Locate the cell with the specified text and output its [X, Y] center coordinate. 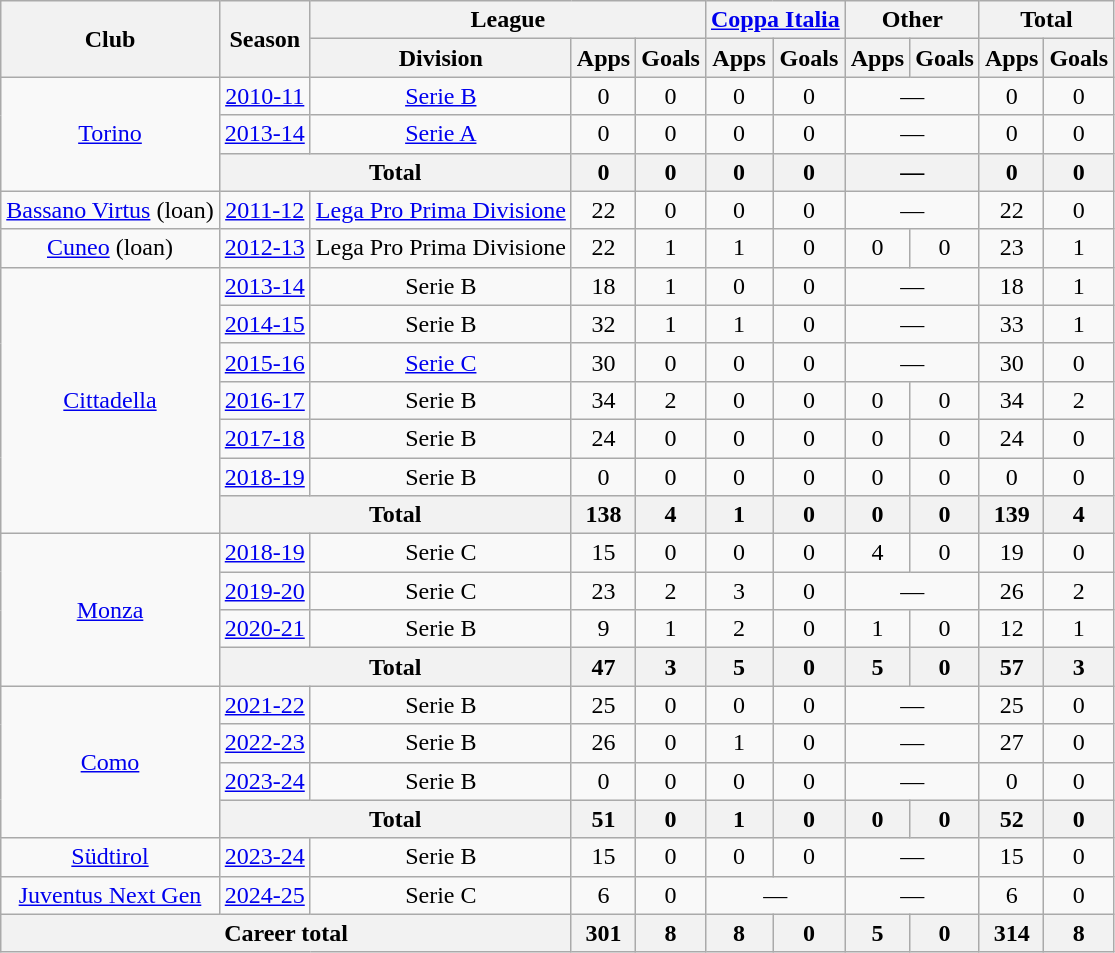
2019-20 [264, 591]
301 [603, 933]
19 [1011, 553]
2016-17 [264, 400]
12 [1011, 629]
Season [264, 39]
314 [1011, 933]
Coppa Italia [775, 20]
2022-23 [264, 743]
9 [603, 629]
Other [912, 20]
League [508, 20]
Torino [110, 134]
2011-12 [264, 210]
Bassano Virtus (loan) [110, 210]
2012-13 [264, 248]
Cuneo (loan) [110, 248]
2021-22 [264, 705]
Serie A [440, 134]
57 [1011, 667]
138 [603, 515]
32 [603, 324]
2024-25 [264, 895]
Como [110, 762]
Juventus Next Gen [110, 895]
2010-11 [264, 96]
33 [1011, 324]
Division [440, 58]
Südtirol [110, 857]
Club [110, 39]
Career total [286, 933]
2017-18 [264, 438]
Monza [110, 610]
52 [1011, 819]
27 [1011, 743]
2020-21 [264, 629]
Cittadella [110, 400]
2015-16 [264, 362]
51 [603, 819]
139 [1011, 515]
47 [603, 667]
2014-15 [264, 324]
